Identify which cell holds the provided text, then report its (x, y) central coordinate. 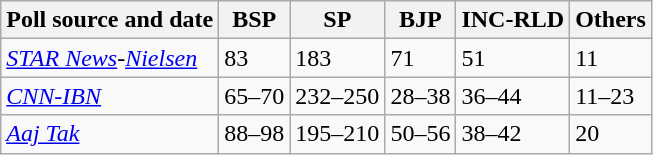
11 (611, 58)
BJP (420, 20)
11–23 (611, 96)
INC-RLD (513, 20)
232–250 (338, 96)
51 (513, 58)
Aaj Tak (110, 134)
Others (611, 20)
50–56 (420, 134)
CNN-IBN (110, 96)
SP (338, 20)
28–38 (420, 96)
Poll source and date (110, 20)
71 (420, 58)
183 (338, 58)
65–70 (254, 96)
38–42 (513, 134)
83 (254, 58)
88–98 (254, 134)
BSP (254, 20)
STAR News-Nielsen (110, 58)
195–210 (338, 134)
20 (611, 134)
36–44 (513, 96)
